Locate the cell with the specified text and output its [x, y] center coordinate. 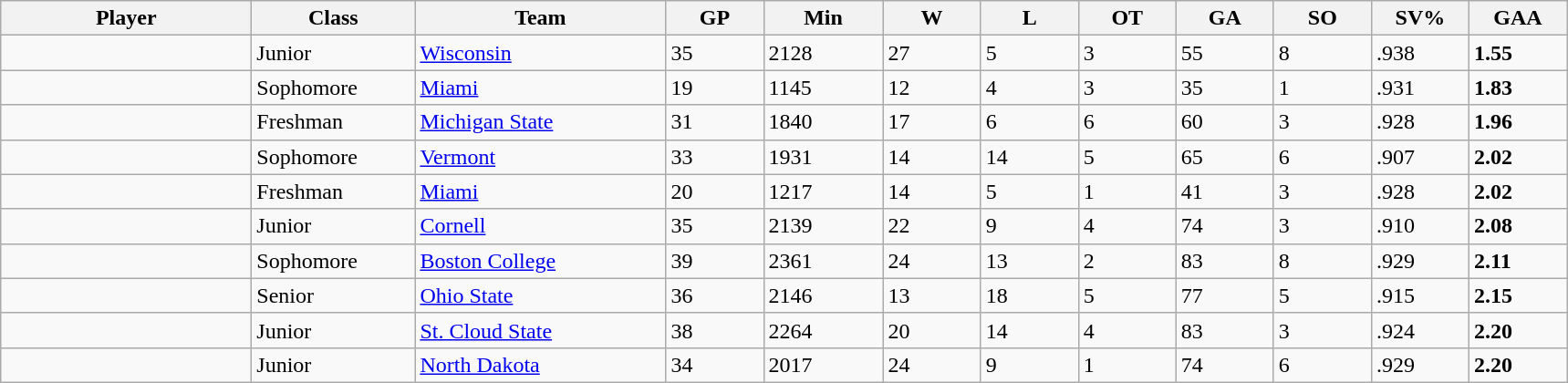
1.96 [1518, 122]
SV% [1419, 18]
2.11 [1518, 261]
33 [715, 157]
Michigan State [540, 122]
Cornell [540, 226]
41 [1224, 191]
L [1029, 18]
1.55 [1518, 53]
W [932, 18]
31 [715, 122]
2128 [823, 53]
.910 [1419, 226]
Senior [334, 295]
55 [1224, 53]
1145 [823, 88]
2017 [823, 365]
.931 [1419, 88]
19 [715, 88]
GA [1224, 18]
OT [1127, 18]
Team [540, 18]
GP [715, 18]
Boston College [540, 261]
Ohio State [540, 295]
17 [932, 122]
2.08 [1518, 226]
2.15 [1518, 295]
.907 [1419, 157]
GAA [1518, 18]
60 [1224, 122]
Min [823, 18]
2146 [823, 295]
Class [334, 18]
.924 [1419, 330]
39 [715, 261]
2361 [823, 261]
1840 [823, 122]
2139 [823, 226]
27 [932, 53]
12 [932, 88]
Player [126, 18]
1931 [823, 157]
St. Cloud State [540, 330]
.938 [1419, 53]
2264 [823, 330]
.915 [1419, 295]
34 [715, 365]
SO [1323, 18]
1217 [823, 191]
18 [1029, 295]
Vermont [540, 157]
36 [715, 295]
1.83 [1518, 88]
Wisconsin [540, 53]
38 [715, 330]
77 [1224, 295]
North Dakota [540, 365]
65 [1224, 157]
2 [1127, 261]
22 [932, 226]
